Locate the cell with the specified text and output its (x, y) center coordinate. 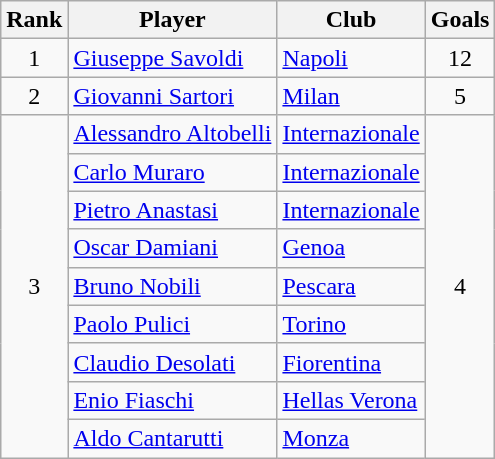
Claudio Desolati (172, 362)
Paolo Pulici (172, 324)
Giovanni Sartori (172, 96)
1 (34, 58)
4 (460, 286)
Rank (34, 20)
Club (351, 20)
Enio Fiaschi (172, 400)
Goals (460, 20)
12 (460, 58)
Hellas Verona (351, 400)
Genoa (351, 248)
Carlo Muraro (172, 172)
Pescara (351, 286)
2 (34, 96)
Bruno Nobili (172, 286)
Aldo Cantarutti (172, 438)
Fiorentina (351, 362)
Napoli (351, 58)
Alessandro Altobelli (172, 134)
Oscar Damiani (172, 248)
Pietro Anastasi (172, 210)
5 (460, 96)
Milan (351, 96)
Player (172, 20)
Giuseppe Savoldi (172, 58)
Torino (351, 324)
Monza (351, 438)
3 (34, 286)
